Detect which cell encompasses the target text, then output its (X, Y) center coordinate. 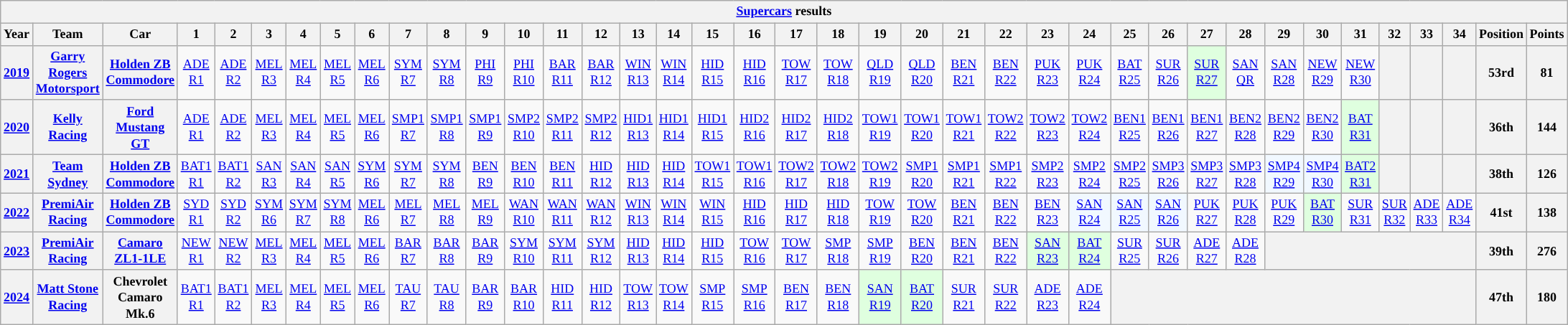
29 (1284, 34)
SMP4R29 (1284, 174)
PUKR28 (1246, 212)
30 (1322, 34)
BEN2R28 (1246, 127)
22 (1006, 34)
47th (1502, 297)
2019 (17, 72)
BEN1R26 (1168, 127)
31 (1361, 34)
38th (1502, 174)
SMP2R11 (562, 127)
BARR11 (562, 72)
HIDR18 (838, 212)
SMP2R23 (1047, 174)
TOW2R24 (1089, 127)
SURR25 (1130, 251)
HID2R17 (796, 127)
SANR3 (269, 174)
SMP1R9 (485, 127)
36th (1502, 127)
BENR9 (485, 174)
TOW1R19 (880, 127)
SMP3R27 (1207, 174)
BARR7 (409, 251)
TOW1R20 (922, 127)
ADER34 (1460, 212)
TOWR14 (674, 297)
276 (1546, 251)
Supercars results (784, 11)
SMP2R12 (601, 127)
2021 (17, 174)
PUKR24 (1089, 72)
26 (1168, 34)
SANQR (1246, 72)
Car (140, 34)
24 (1089, 34)
SANR24 (1089, 212)
180 (1546, 297)
HID1R13 (638, 127)
81 (1546, 72)
19 (880, 34)
SYDR1 (196, 212)
SMP2R10 (524, 127)
Ford Mustang GT (140, 127)
BATR20 (922, 297)
27 (1207, 34)
TOW2R18 (838, 174)
32 (1395, 34)
BEN1R25 (1130, 127)
SMP1R8 (447, 127)
20 (922, 34)
TOWR20 (922, 212)
SURR31 (1361, 212)
TOWR19 (880, 212)
WANR12 (601, 212)
TOW2R19 (880, 174)
SANR4 (303, 174)
2024 (17, 297)
NEWR2 (233, 251)
BENR10 (524, 174)
Matt Stone Racing (67, 297)
BATR25 (1130, 72)
ADER28 (1246, 251)
14 (674, 34)
SMP3R26 (1168, 174)
10 (524, 34)
BENR17 (796, 297)
21 (963, 34)
ADER23 (1047, 297)
SMP4R30 (1322, 174)
SMP2R24 (1089, 174)
SMP1R7 (409, 127)
ADER24 (1089, 297)
15 (712, 34)
HIDR11 (562, 297)
TAUR7 (409, 297)
HID1R14 (674, 127)
41st (1502, 212)
Camaro ZL1-1LE (140, 251)
Team Sydney (67, 174)
Team (67, 34)
SURR21 (963, 297)
SMPR16 (755, 297)
SMP1R22 (1006, 174)
TOWR13 (638, 297)
HIDR17 (796, 212)
2023 (17, 251)
11 (562, 34)
BATR30 (1322, 212)
MELR8 (447, 212)
2 (233, 34)
SYMR11 (562, 251)
BENR23 (1047, 212)
3 (269, 34)
SANR28 (1284, 72)
BATR31 (1361, 127)
TOWR16 (755, 251)
BENR11 (562, 174)
126 (1546, 174)
BARR10 (524, 297)
TOW1R15 (712, 174)
5 (337, 34)
TOWR18 (838, 72)
Position (1502, 34)
53rd (1502, 72)
BAT2R31 (1361, 174)
23 (1047, 34)
Points (1546, 34)
PUKR29 (1284, 212)
BEN1R27 (1207, 127)
PUKR23 (1047, 72)
SANR5 (337, 174)
39th (1502, 251)
TAUR8 (447, 297)
TOW1R16 (755, 174)
HID1R15 (712, 127)
18 (838, 34)
17 (796, 34)
16 (755, 34)
SURR27 (1207, 72)
BENR18 (838, 297)
QLDR19 (880, 72)
MELR7 (409, 212)
PHIR9 (485, 72)
25 (1130, 34)
6 (372, 34)
8 (447, 34)
1 (196, 34)
SMPR18 (838, 251)
WINR15 (712, 212)
SYMR12 (601, 251)
SMP1R21 (963, 174)
SMP3R28 (1246, 174)
Chevrolet Camaro Mk.6 (140, 297)
SANR19 (880, 297)
SANR25 (1130, 212)
BENR20 (922, 251)
28 (1246, 34)
TOW2R17 (796, 174)
33 (1427, 34)
Year (17, 34)
BATR24 (1089, 251)
MELR9 (485, 212)
SMPR19 (880, 251)
NEWR29 (1322, 72)
BARR8 (447, 251)
SMP2R25 (1130, 174)
Kelly Racing (67, 127)
TOW2R23 (1047, 127)
13 (638, 34)
ADER33 (1427, 212)
WANR11 (562, 212)
SURR22 (1006, 297)
WANR10 (524, 212)
SANR26 (1168, 212)
144 (1546, 127)
SURR32 (1395, 212)
NEWR30 (1361, 72)
BEN2R29 (1284, 127)
SYDR2 (233, 212)
2020 (17, 127)
34 (1460, 34)
SMPR15 (712, 297)
HID2R16 (755, 127)
SMP1R20 (922, 174)
PHIR10 (524, 72)
2022 (17, 212)
SANR23 (1047, 251)
NEWR1 (196, 251)
PUKR27 (1207, 212)
TOW1R21 (963, 127)
TOW2R22 (1006, 127)
ADER27 (1207, 251)
9 (485, 34)
12 (601, 34)
BEN2R30 (1322, 127)
BARR12 (601, 72)
HID2R18 (838, 127)
4 (303, 34)
138 (1546, 212)
Garry Rogers Motorsport (67, 72)
SYMR10 (524, 251)
QLDR20 (922, 72)
7 (409, 34)
